Locate the cell with the specified text and output its [x, y] center coordinate. 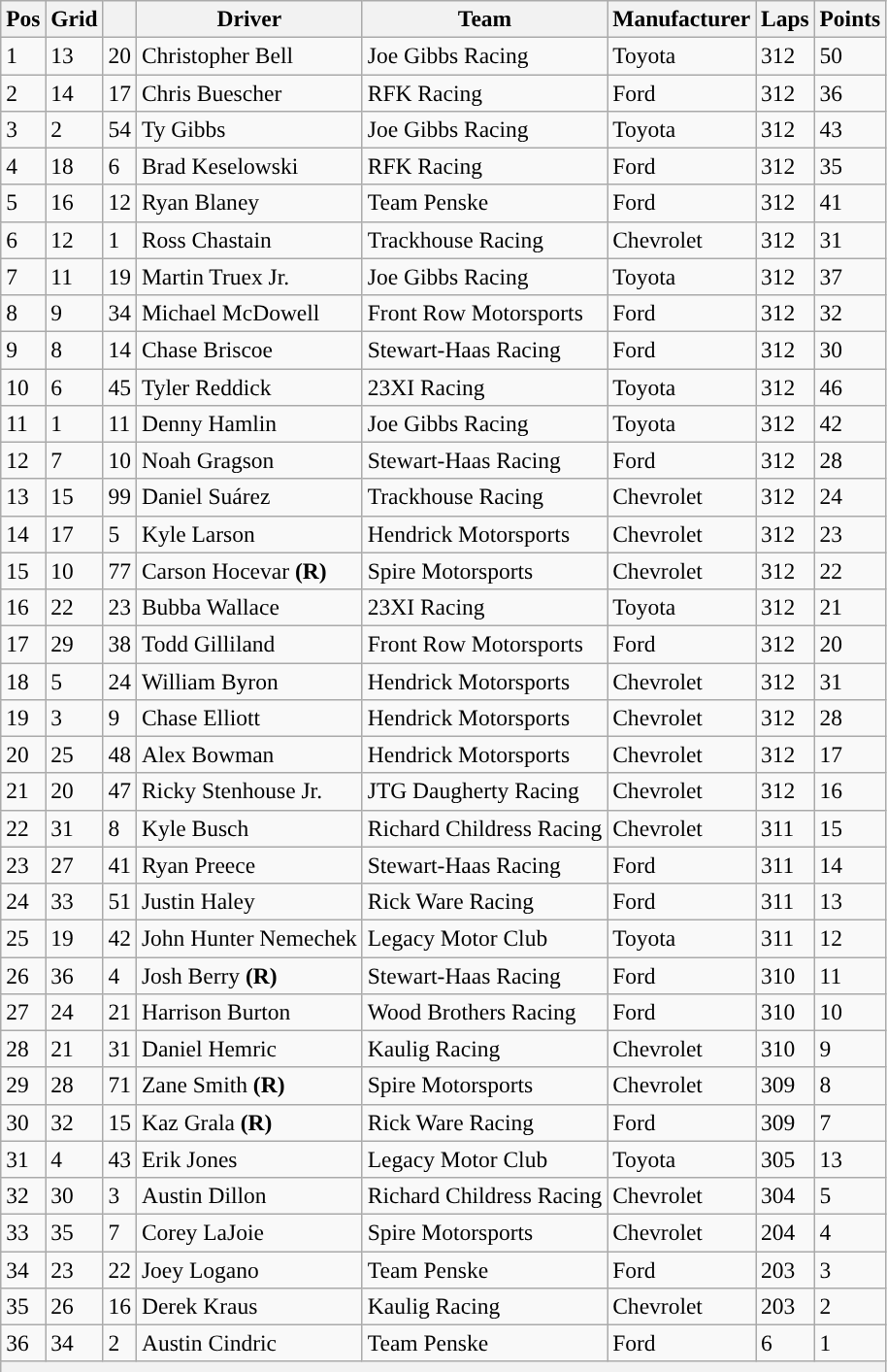
Martin Truex Jr. [248, 277]
Tyler Reddick [248, 386]
Noah Gragson [248, 460]
Todd Gilliland [248, 644]
Michael McDowell [248, 313]
Points [850, 18]
Austin Dillon [248, 1195]
Ross Chastain [248, 240]
Erik Jones [248, 1159]
Chase Briscoe [248, 350]
Driver [248, 18]
45 [119, 386]
Manufacturer [681, 18]
Derek Kraus [248, 1306]
99 [119, 497]
Christopher Bell [248, 55]
William Byron [248, 681]
48 [119, 754]
Denny Hamlin [248, 423]
Austin Cindric [248, 1343]
204 [786, 1232]
Joey Logano [248, 1269]
Chase Elliott [248, 718]
John Hunter Nemechek [248, 938]
Ricky Stenhouse Jr. [248, 791]
Kaz Grala (R) [248, 1122]
Ryan Blaney [248, 203]
47 [119, 791]
Team [484, 18]
Laps [786, 18]
77 [119, 571]
37 [850, 277]
Bubba Wallace [248, 607]
Carson Hocevar (R) [248, 571]
JTG Daugherty Racing [484, 791]
Zane Smith (R) [248, 1086]
Ryan Preece [248, 865]
Kyle Larson [248, 534]
Daniel Hemric [248, 1049]
Harrison Burton [248, 1012]
304 [786, 1195]
Ty Gibbs [248, 129]
Justin Haley [248, 901]
51 [119, 901]
Alex Bowman [248, 754]
Kyle Busch [248, 828]
54 [119, 129]
Pos [23, 18]
Josh Berry (R) [248, 975]
Corey LaJoie [248, 1232]
Wood Brothers Racing [484, 1012]
71 [119, 1086]
46 [850, 386]
38 [119, 644]
305 [786, 1159]
50 [850, 55]
Brad Keselowski [248, 166]
Daniel Suárez [248, 497]
Chris Buescher [248, 92]
Grid [74, 18]
